For the text-containing cell, return its midpoint in [x, y] coordinate format. 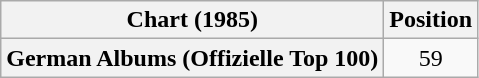
59 [431, 58]
German Albums (Offizielle Top 100) [192, 58]
Chart (1985) [192, 20]
Position [431, 20]
